Search for the cell housing the specified text and yield its [X, Y] center coordinate. 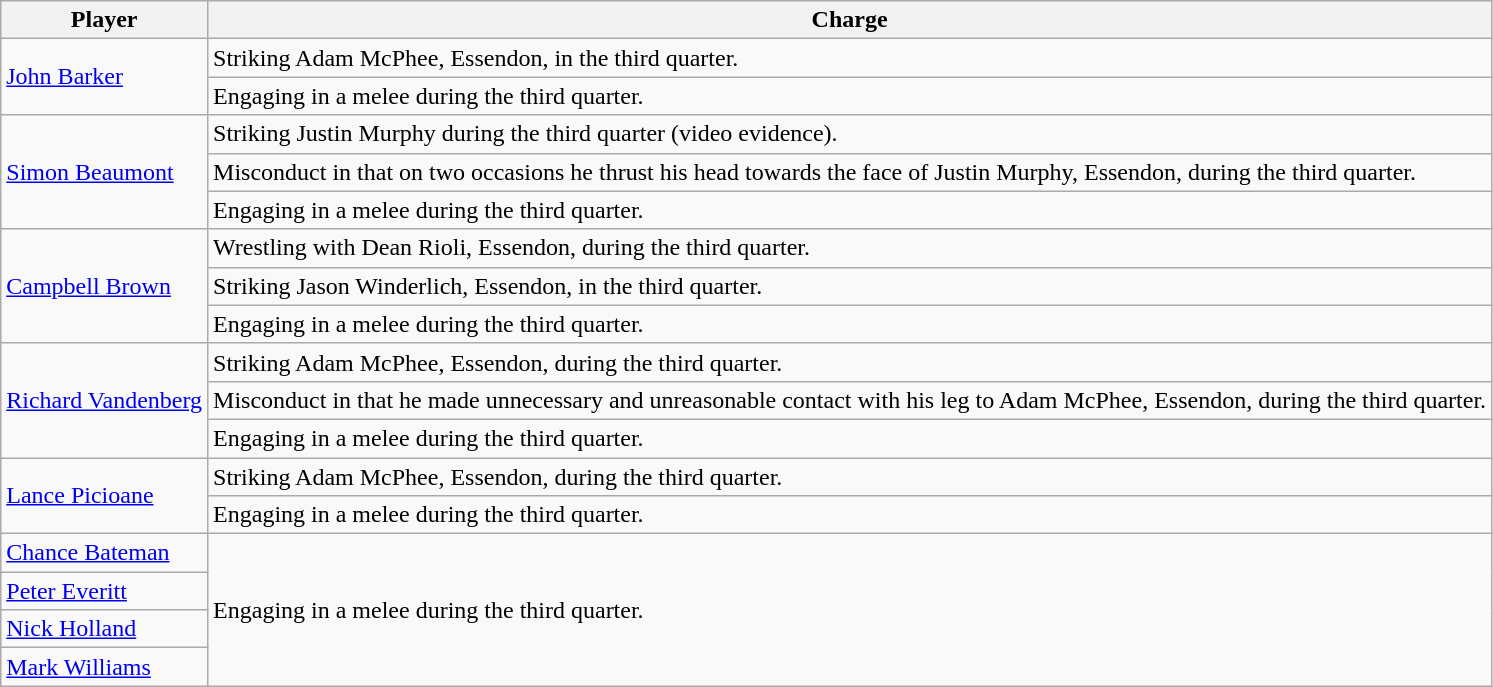
Charge [850, 20]
Striking Justin Murphy during the third quarter (video evidence). [850, 134]
Wrestling with Dean Rioli, Essendon, during the third quarter. [850, 248]
Peter Everitt [104, 591]
Mark Williams [104, 667]
Campbell Brown [104, 286]
Striking Jason Winderlich, Essendon, in the third quarter. [850, 286]
Nick Holland [104, 629]
Simon Beaumont [104, 172]
Chance Bateman [104, 553]
Player [104, 20]
John Barker [104, 77]
Striking Adam McPhee, Essendon, in the third quarter. [850, 58]
Misconduct in that on two occasions he thrust his head towards the face of Justin Murphy, Essendon, during the third quarter. [850, 172]
Lance Picioane [104, 496]
Misconduct in that he made unnecessary and unreasonable contact with his leg to Adam McPhee, Essendon, during the third quarter. [850, 400]
Richard Vandenberg [104, 400]
